For the text-containing cell, return its midpoint in (X, Y) coordinate format. 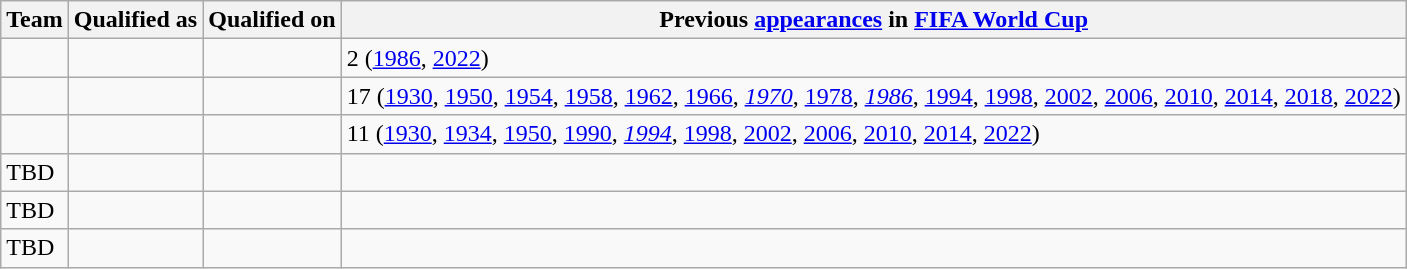
11 (1930, 1934, 1950, 1990, 1994, 1998, 2002, 2006, 2010, 2014, 2022) (874, 134)
Qualified on (272, 20)
2 (1986, 2022) (874, 58)
Previous appearances in FIFA World Cup (874, 20)
Qualified as (135, 20)
17 (1930, 1950, 1954, 1958, 1962, 1966, 1970, 1978, 1986, 1994, 1998, 2002, 2006, 2010, 2014, 2018, 2022) (874, 96)
Team (35, 20)
